Return the [X, Y] coordinate for the center point of the cell that contains the specified text.  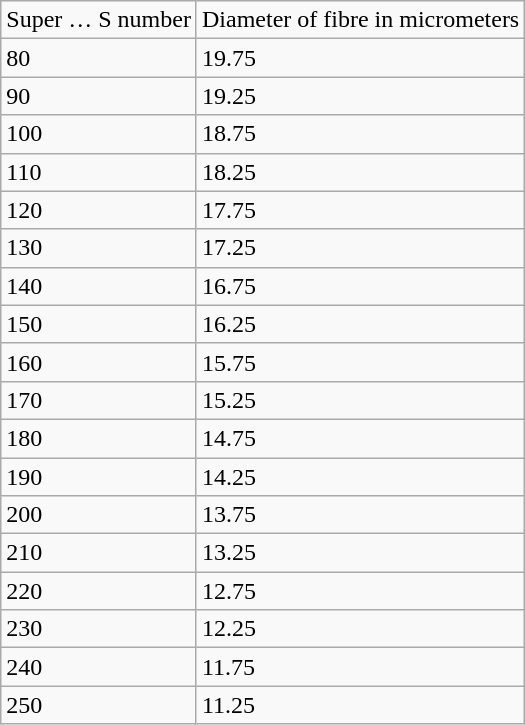
12.25 [360, 629]
13.25 [360, 553]
130 [99, 248]
15.25 [360, 400]
Diameter of fibre in micrometers [360, 20]
19.25 [360, 96]
250 [99, 705]
210 [99, 553]
160 [99, 362]
14.25 [360, 477]
110 [99, 172]
150 [99, 324]
17.75 [360, 210]
90 [99, 96]
18.75 [360, 134]
180 [99, 438]
11.75 [360, 667]
120 [99, 210]
140 [99, 286]
16.75 [360, 286]
12.75 [360, 591]
16.25 [360, 324]
220 [99, 591]
170 [99, 400]
15.75 [360, 362]
230 [99, 629]
190 [99, 477]
200 [99, 515]
19.75 [360, 58]
80 [99, 58]
240 [99, 667]
100 [99, 134]
11.25 [360, 705]
17.25 [360, 248]
18.25 [360, 172]
14.75 [360, 438]
13.75 [360, 515]
Super … S number [99, 20]
